Scan for the cell matching the given text and deliver its [x, y] coordinate at center. 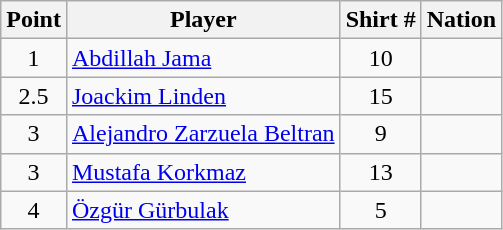
Özgür Gürbulak [203, 210]
4 [34, 210]
5 [380, 210]
Alejandro Zarzuela Beltran [203, 134]
10 [380, 58]
1 [34, 58]
Joackim Linden [203, 96]
Mustafa Korkmaz [203, 172]
Shirt # [380, 20]
Player [203, 20]
Abdillah Jama [203, 58]
15 [380, 96]
9 [380, 134]
2.5 [34, 96]
13 [380, 172]
Nation [461, 20]
Point [34, 20]
